Determine the (x, y) coordinate at the center of the cell enclosing the given text.  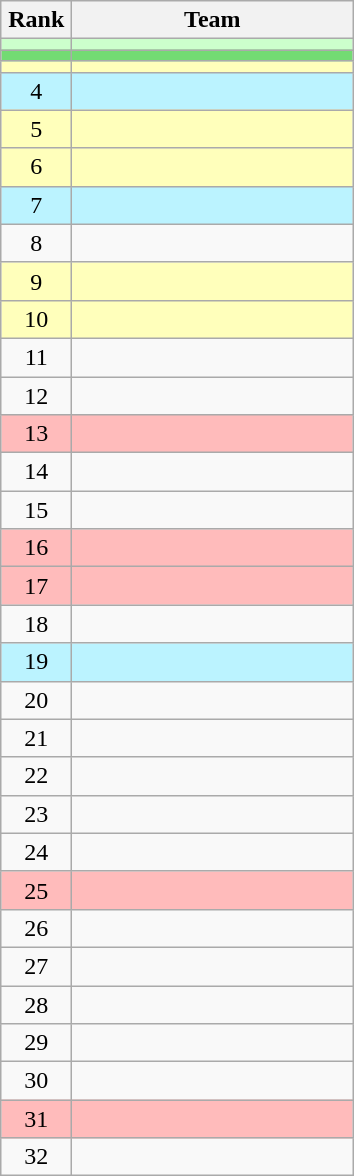
23 (36, 814)
4 (36, 91)
19 (36, 662)
27 (36, 966)
20 (36, 700)
25 (36, 890)
32 (36, 1157)
6 (36, 167)
16 (36, 548)
15 (36, 510)
Team (212, 20)
Rank (36, 20)
7 (36, 205)
31 (36, 1119)
10 (36, 319)
9 (36, 281)
17 (36, 586)
29 (36, 1043)
30 (36, 1081)
11 (36, 357)
8 (36, 243)
14 (36, 472)
5 (36, 129)
21 (36, 738)
12 (36, 395)
22 (36, 776)
28 (36, 1005)
26 (36, 928)
18 (36, 624)
13 (36, 434)
24 (36, 852)
